Pinpoint the cell where the given text exists, returning its [X, Y] midpoint coordinate. 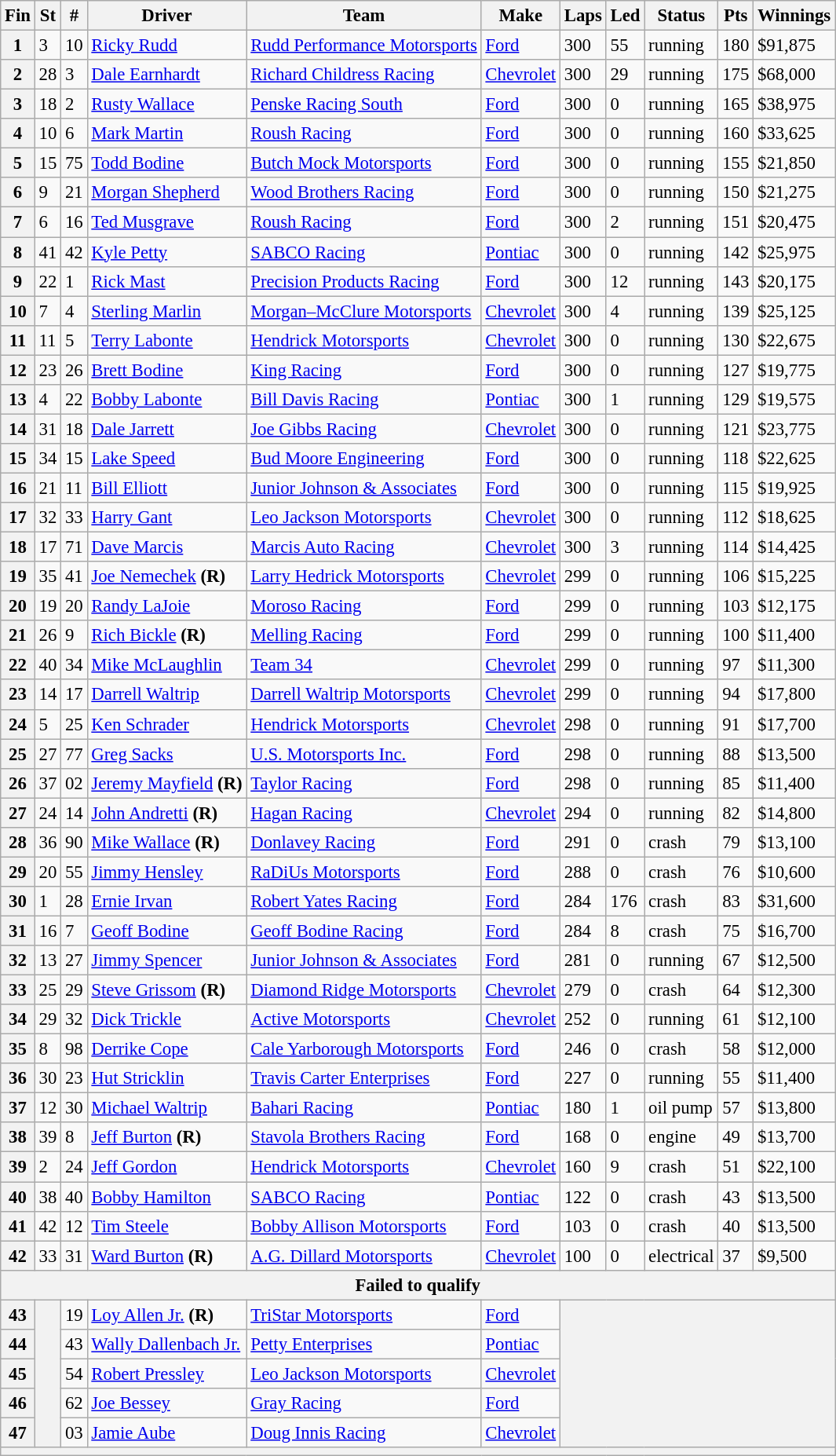
RaDiUs Motorsports [364, 872]
$19,925 [794, 488]
$11,300 [794, 665]
Bahari Racing [364, 1108]
291 [582, 843]
Brett Bodine [166, 370]
King Racing [364, 370]
$25,975 [794, 252]
Loy Allen Jr. (R) [166, 1315]
Mike Wallace (R) [166, 843]
76 [736, 872]
118 [736, 459]
Greg Sacks [166, 754]
Rusty Wallace [166, 104]
139 [736, 311]
Geoff Bodine [166, 931]
44 [18, 1344]
A.G. Dillard Motorsports [364, 1256]
Bobby Allison Motorsports [364, 1226]
Larry Hedrick Motorsports [364, 576]
288 [582, 872]
Jeff Gordon [166, 1167]
Darrell Waltrip Motorsports [364, 695]
Jeff Burton (R) [166, 1138]
Winnings [794, 16]
252 [582, 1019]
$19,575 [794, 400]
Lake Speed [166, 459]
82 [736, 813]
oil pump [681, 1108]
$19,775 [794, 370]
246 [582, 1049]
Taylor Racing [364, 783]
114 [736, 547]
83 [736, 902]
Ward Burton (R) [166, 1256]
94 [736, 695]
Laps [582, 16]
127 [736, 370]
Rich Bickle (R) [166, 635]
Bill Elliott [166, 488]
106 [736, 576]
Fin [18, 16]
Geoff Bodine Racing [364, 931]
Joe Nemechek (R) [166, 576]
47 [18, 1432]
$16,700 [794, 931]
112 [736, 518]
122 [582, 1197]
Robert Pressley [166, 1374]
$23,775 [794, 429]
155 [736, 163]
97 [736, 665]
Stavola Brothers Racing [364, 1138]
176 [625, 902]
294 [582, 813]
TriStar Motorsports [364, 1315]
$17,700 [794, 724]
Status [681, 16]
77 [74, 754]
Jamie Aube [166, 1432]
150 [736, 192]
$91,875 [794, 46]
$22,675 [794, 340]
227 [582, 1078]
Randy LaJoie [166, 606]
$12,100 [794, 1019]
Hut Stricklin [166, 1078]
$14,800 [794, 813]
151 [736, 222]
Dick Trickle [166, 1019]
Wood Brothers Racing [364, 192]
Doug Innis Racing [364, 1432]
Active Motorsports [364, 1019]
Bobby Labonte [166, 400]
Jimmy Hensley [166, 872]
$20,175 [794, 281]
engine [681, 1138]
91 [736, 724]
58 [736, 1049]
Michael Waltrip [166, 1108]
Melling Racing [364, 635]
Mike McLaughlin [166, 665]
Harry Gant [166, 518]
88 [736, 754]
165 [736, 104]
67 [736, 960]
Joe Gibbs Racing [364, 429]
$20,475 [794, 222]
46 [18, 1403]
$15,225 [794, 576]
$13,700 [794, 1138]
Wally Dallenbach Jr. [166, 1344]
Terry Labonte [166, 340]
61 [736, 1019]
115 [736, 488]
Travis Carter Enterprises [364, 1078]
Morgan–McClure Motorsports [364, 311]
Ricky Rudd [166, 46]
$38,975 [794, 104]
Hagan Racing [364, 813]
54 [74, 1374]
98 [74, 1049]
$12,175 [794, 606]
Kyle Petty [166, 252]
$12,300 [794, 990]
129 [736, 400]
281 [582, 960]
85 [736, 783]
Bud Moore Engineering [364, 459]
51 [736, 1167]
Precision Products Racing [364, 281]
electrical [681, 1256]
Cale Yarborough Motorsports [364, 1049]
175 [736, 75]
Team 34 [364, 665]
64 [736, 990]
Morgan Shepherd [166, 192]
Tim Steele [166, 1226]
$22,100 [794, 1167]
Sterling Marlin [166, 311]
45 [18, 1374]
$25,125 [794, 311]
$12,000 [794, 1049]
St [47, 16]
Make [520, 16]
Bill Davis Racing [364, 400]
Pts [736, 16]
Robert Yates Racing [364, 902]
$21,275 [794, 192]
121 [736, 429]
143 [736, 281]
142 [736, 252]
Jimmy Spencer [166, 960]
$12,500 [794, 960]
Richard Childress Racing [364, 75]
Marcis Auto Racing [364, 547]
$68,000 [794, 75]
57 [736, 1108]
John Andretti (R) [166, 813]
79 [736, 843]
Ernie Irvan [166, 902]
$18,625 [794, 518]
Moroso Racing [364, 606]
Dale Jarrett [166, 429]
Bobby Hamilton [166, 1197]
03 [74, 1432]
49 [736, 1138]
130 [736, 340]
Derrike Cope [166, 1049]
Ted Musgrave [166, 222]
Todd Bodine [166, 163]
Mark Martin [166, 134]
Butch Mock Motorsports [364, 163]
Ken Schrader [166, 724]
Dale Earnhardt [166, 75]
$31,600 [794, 902]
Team [364, 16]
Donlavey Racing [364, 843]
71 [74, 547]
Petty Enterprises [364, 1344]
$17,800 [794, 695]
$14,425 [794, 547]
$13,800 [794, 1108]
# [74, 16]
$22,625 [794, 459]
U.S. Motorsports Inc. [364, 754]
$9,500 [794, 1256]
$10,600 [794, 872]
$21,850 [794, 163]
Joe Bessey [166, 1403]
Dave Marcis [166, 547]
Led [625, 16]
02 [74, 783]
Penske Racing South [364, 104]
Gray Racing [364, 1403]
Rudd Performance Motorsports [364, 46]
Steve Grissom (R) [166, 990]
Driver [166, 16]
Diamond Ridge Motorsports [364, 990]
Rick Mast [166, 281]
$13,100 [794, 843]
279 [582, 990]
62 [74, 1403]
Failed to qualify [418, 1285]
$33,625 [794, 134]
168 [582, 1138]
Darrell Waltrip [166, 695]
90 [74, 843]
Jeremy Mayfield (R) [166, 783]
